From the cell containing the given text, extract its center point as [X, Y] coordinate. 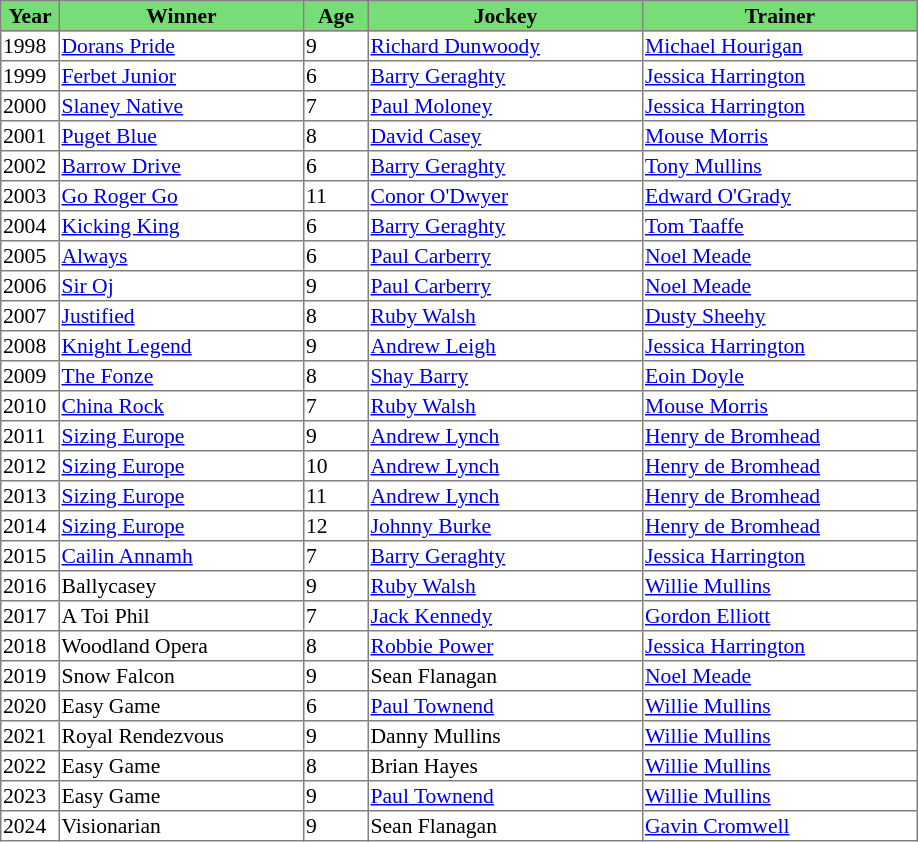
Conor O'Dwyer [505, 196]
Go Roger Go [181, 196]
Trainer [780, 16]
1999 [30, 76]
Age [336, 16]
A Toi Phil [181, 616]
Kicking King [181, 226]
2021 [30, 736]
Ferbet Junior [181, 76]
Tony Mullins [780, 166]
Paul Moloney [505, 106]
2004 [30, 226]
2019 [30, 676]
Andrew Leigh [505, 346]
2016 [30, 586]
Dusty Sheehy [780, 316]
Royal Rendezvous [181, 736]
Barrow Drive [181, 166]
Richard Dunwoody [505, 46]
2015 [30, 556]
2014 [30, 526]
Brian Hayes [505, 766]
2008 [30, 346]
1998 [30, 46]
2023 [30, 796]
2003 [30, 196]
Winner [181, 16]
Knight Legend [181, 346]
Tom Taaffe [780, 226]
2017 [30, 616]
Gordon Elliott [780, 616]
Eoin Doyle [780, 376]
2020 [30, 706]
2010 [30, 406]
Robbie Power [505, 646]
Sir Oj [181, 286]
Snow Falcon [181, 676]
2002 [30, 166]
Shay Barry [505, 376]
2012 [30, 466]
2013 [30, 496]
Dorans Pride [181, 46]
2007 [30, 316]
David Casey [505, 136]
The Fonze [181, 376]
2009 [30, 376]
Cailin Annamh [181, 556]
Puget Blue [181, 136]
2001 [30, 136]
2018 [30, 646]
Gavin Cromwell [780, 826]
Woodland Opera [181, 646]
Always [181, 256]
12 [336, 526]
Michael Hourigan [780, 46]
Johnny Burke [505, 526]
2006 [30, 286]
2000 [30, 106]
Slaney Native [181, 106]
Edward O'Grady [780, 196]
Year [30, 16]
Ballycasey [181, 586]
Danny Mullins [505, 736]
2011 [30, 436]
China Rock [181, 406]
2024 [30, 826]
2022 [30, 766]
2005 [30, 256]
10 [336, 466]
Visionarian [181, 826]
Jack Kennedy [505, 616]
Jockey [505, 16]
Justified [181, 316]
